Return the (x, y) coordinate for the center point of the cell that contains the specified text.  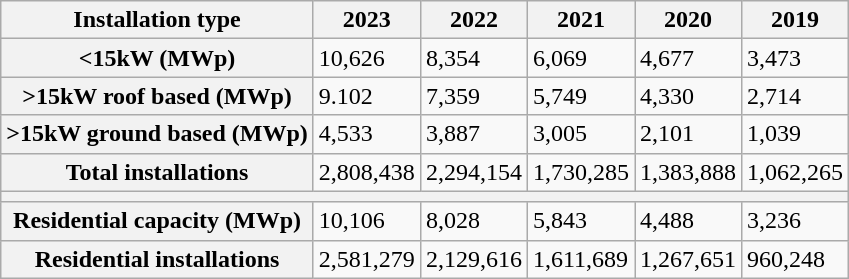
Total installations (158, 172)
4,330 (688, 96)
5,843 (580, 221)
3,887 (474, 134)
2021 (580, 20)
1,611,689 (580, 259)
2020 (688, 20)
4,533 (366, 134)
<15kW (MWp) (158, 58)
2,714 (796, 96)
2019 (796, 20)
8,354 (474, 58)
6,069 (580, 58)
960,248 (796, 259)
10,106 (366, 221)
3,236 (796, 221)
2,808,438 (366, 172)
>15kW ground based (MWp) (158, 134)
1,039 (796, 134)
Residential capacity (MWp) (158, 221)
3,005 (580, 134)
9.102 (366, 96)
Residential installations (158, 259)
2022 (474, 20)
10,626 (366, 58)
2,581,279 (366, 259)
1,383,888 (688, 172)
4,677 (688, 58)
3,473 (796, 58)
2,101 (688, 134)
2,129,616 (474, 259)
5,749 (580, 96)
2,294,154 (474, 172)
>15kW roof based (MWp) (158, 96)
4,488 (688, 221)
8,028 (474, 221)
2023 (366, 20)
1,062,265 (796, 172)
Installation type (158, 20)
1,267,651 (688, 259)
1,730,285 (580, 172)
7,359 (474, 96)
